Find where the given text appears and provide that cell's center as [x, y] coordinate. 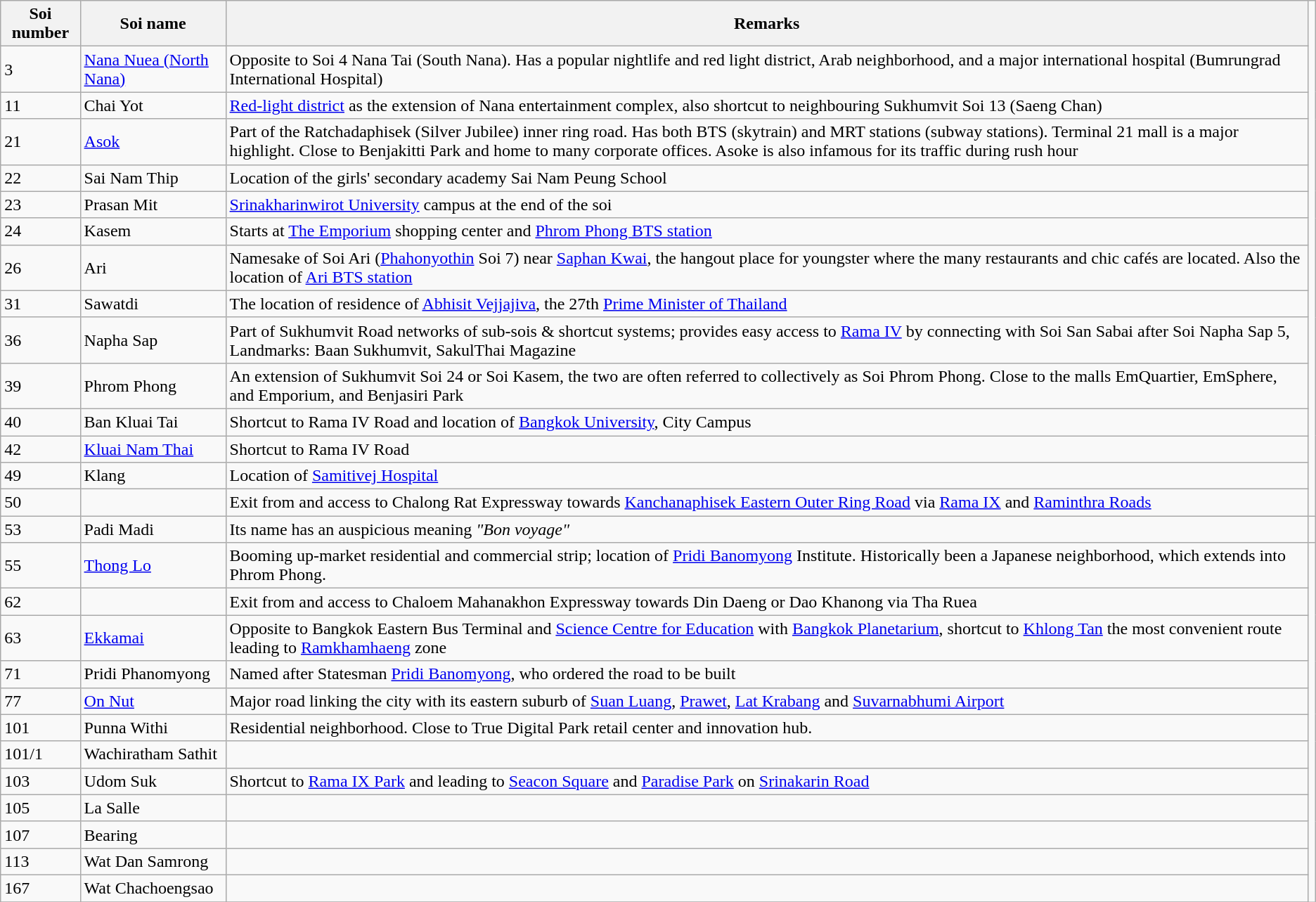
Asok [153, 142]
23 [41, 205]
22 [41, 178]
Soi number [41, 24]
Major road linking the city with its eastern suburb of Suan Luang, Prawet, Lat Krabang and Suvarnabhumi Airport [766, 701]
The location of residence of Abhisit Vejjajiva, the 27th Prime Minister of Thailand [766, 304]
Soi name [153, 24]
167 [41, 888]
Srinakharinwirot University campus at the end of the soi [766, 205]
40 [41, 422]
Napha Sap [153, 340]
On Nut [153, 701]
Sawatdi [153, 304]
Ekkamai [153, 638]
La Salle [153, 808]
Kluai Nam Thai [153, 449]
53 [41, 529]
Klang [153, 476]
36 [41, 340]
Shortcut to Rama IV Road [766, 449]
Thong Lo [153, 565]
Ban Kluai Tai [153, 422]
Bearing [153, 835]
Sai Nam Thip [153, 178]
Udom Suk [153, 781]
Starts at The Emporium shopping center and Phrom Phong BTS station [766, 231]
Kasem [153, 231]
Chai Yot [153, 105]
Shortcut to Rama IX Park and leading to Seacon Square and Paradise Park on Srinakarin Road [766, 781]
Remarks [766, 24]
77 [41, 701]
Nana Nuea (North Nana) [153, 69]
Phrom Phong [153, 385]
50 [41, 503]
103 [41, 781]
107 [41, 835]
101/1 [41, 754]
Wachiratham Sathit [153, 754]
Prasan Mit [153, 205]
Wat Dan Samrong [153, 861]
Named after Statesman Pridi Banomyong, who ordered the road to be built [766, 674]
Location of the girls' secondary academy Sai Nam Peung School [766, 178]
Red-light district as the extension of Nana entertainment complex, also shortcut to neighbouring Sukhumvit Soi 13 (Saeng Chan) [766, 105]
26 [41, 267]
Exit from and access to Chaloem Mahanakhon Expressway towards Din Daeng or Dao Khanong via Tha Ruea [766, 602]
Residential neighborhood. Close to True Digital Park retail center and innovation hub. [766, 728]
11 [41, 105]
31 [41, 304]
Ari [153, 267]
71 [41, 674]
101 [41, 728]
Its name has an auspicious meaning "Bon voyage" [766, 529]
Padi Madi [153, 529]
113 [41, 861]
49 [41, 476]
21 [41, 142]
55 [41, 565]
Shortcut to Rama IV Road and location of Bangkok University, City Campus [766, 422]
Pridi Phanomyong [153, 674]
39 [41, 385]
105 [41, 808]
Location of Samitivej Hospital [766, 476]
24 [41, 231]
42 [41, 449]
62 [41, 602]
Wat Chachoengsao [153, 888]
3 [41, 69]
63 [41, 638]
Exit from and access to Chalong Rat Expressway towards Kanchanaphisek Eastern Outer Ring Road via Rama IX and Raminthra Roads [766, 503]
Punna Withi [153, 728]
